Scan for the cell matching the given text and deliver its [X, Y] coordinate at center. 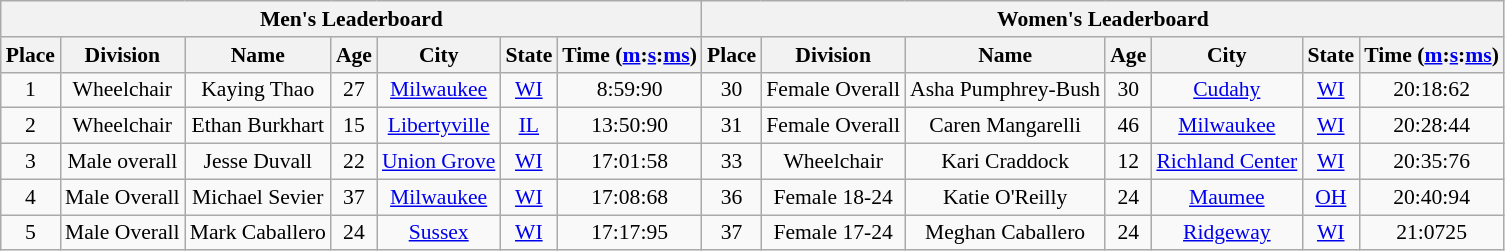
46 [1128, 126]
31 [732, 126]
Michael Sevier [258, 197]
27 [354, 90]
Female 17-24 [833, 233]
3 [30, 162]
17:01:58 [630, 162]
Union Grove [438, 162]
Katie O'Reilly [1005, 197]
IL [528, 126]
12 [1128, 162]
Sussex [438, 233]
8:59:90 [630, 90]
Richland Center [1226, 162]
22 [354, 162]
Female 18-24 [833, 197]
20:35:76 [1432, 162]
Ethan Burkhart [258, 126]
Libertyville [438, 126]
20:18:62 [1432, 90]
OH [1330, 197]
13:50:90 [630, 126]
Maumee [1226, 197]
Ridgeway [1226, 233]
Women's Leaderboard [1103, 19]
17:17:95 [630, 233]
20:28:44 [1432, 126]
36 [732, 197]
Mark Caballero [258, 233]
Male overall [122, 162]
2 [30, 126]
Cudahy [1226, 90]
5 [30, 233]
17:08:68 [630, 197]
15 [354, 126]
21:0725 [1432, 233]
33 [732, 162]
4 [30, 197]
Jesse Duvall [258, 162]
Asha Pumphrey-Bush [1005, 90]
Men's Leaderboard [352, 19]
1 [30, 90]
Kari Craddock [1005, 162]
Caren Mangarelli [1005, 126]
Kaying Thao [258, 90]
20:40:94 [1432, 197]
Meghan Caballero [1005, 233]
